Detect which cell encompasses the target text, then output its [X, Y] center coordinate. 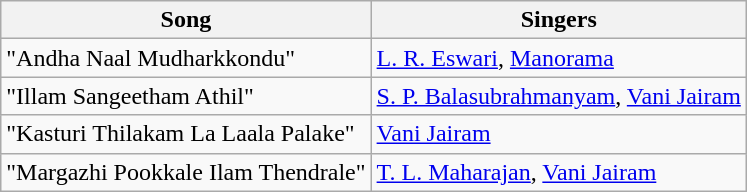
"Margazhi Pookkale Ilam Thendrale" [186, 172]
Vani Jairam [558, 134]
Song [186, 20]
"Kasturi Thilakam La Laala Palake" [186, 134]
"Andha Naal Mudharkkondu" [186, 58]
T. L. Maharajan, Vani Jairam [558, 172]
L. R. Eswari, Manorama [558, 58]
"Illam Sangeetham Athil" [186, 96]
S. P. Balasubrahmanyam, Vani Jairam [558, 96]
Singers [558, 20]
